Extract the (X, Y) coordinate from the center of the cell holding the provided text.  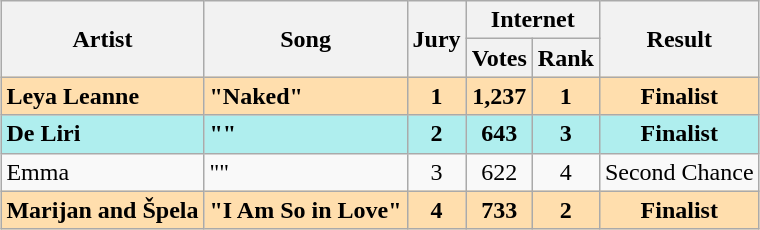
Votes (499, 58)
Leya Leanne (102, 96)
1,237 (499, 96)
Result (679, 39)
Emma (102, 172)
De Liri (102, 134)
Song (306, 39)
Rank (566, 58)
Jury (436, 39)
Second Chance (679, 172)
733 (499, 210)
Marijan and Špela (102, 210)
Internet (532, 20)
"Naked" (306, 96)
643 (499, 134)
Artist (102, 39)
622 (499, 172)
"I Am So in Love" (306, 210)
